Capture the cell that displays the provided text and extract its (X, Y) central coordinate. 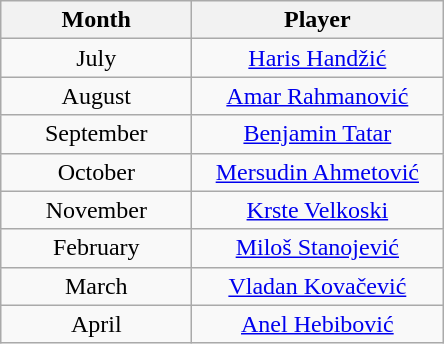
Anel Hebibović (318, 324)
Amar Rahmanović (318, 96)
Miloš Stanojević (318, 248)
Player (318, 20)
September (96, 134)
July (96, 58)
March (96, 286)
Mersudin Ahmetović (318, 172)
Month (96, 20)
August (96, 96)
Vladan Kovačević (318, 286)
October (96, 172)
February (96, 248)
Krste Velkoski (318, 210)
November (96, 210)
April (96, 324)
Benjamin Tatar (318, 134)
Haris Handžić (318, 58)
